From the cell containing the given text, extract its center point as [x, y] coordinate. 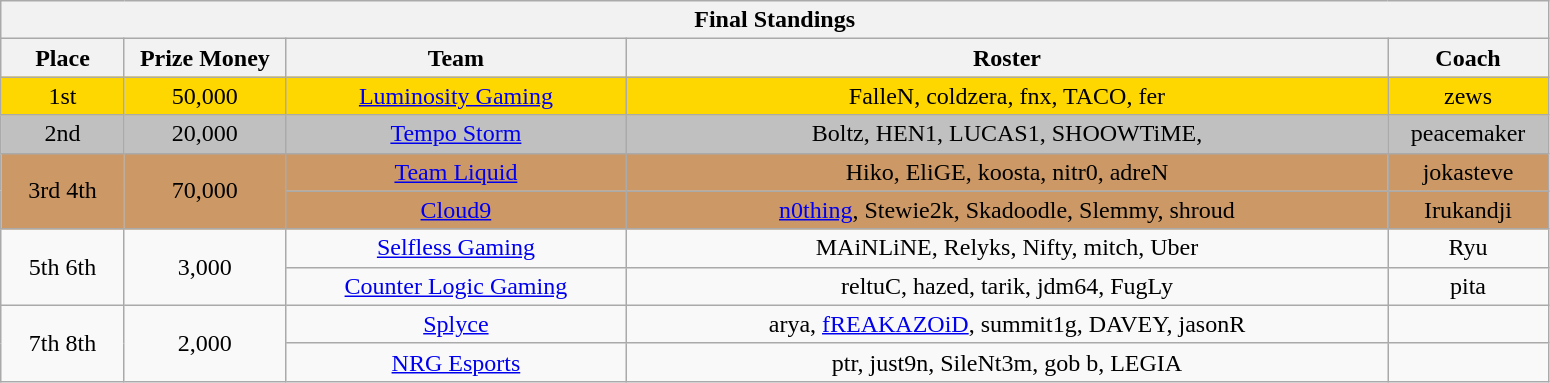
Irukandji [1468, 210]
arya, fREAKAZOiD, summit1g, DAVEY, jasonR [1006, 324]
Splyce [456, 324]
pita [1468, 286]
Place [63, 58]
Roster [1006, 58]
Hiko, EliGE, koosta, nitr0, adreN [1006, 172]
Prize Money [204, 58]
Counter Logic Gaming [456, 286]
5th 6th [63, 267]
jokasteve [1468, 172]
70,000 [204, 191]
2,000 [204, 343]
2nd [63, 134]
Tempo Storm [456, 134]
Final Standings [775, 20]
Ryu [1468, 248]
peacemaker [1468, 134]
3rd 4th [63, 191]
ptr, just9n, SileNt3m, gob b, LEGIA [1006, 362]
reltuC, hazed, tarik, jdm64, FugLy [1006, 286]
zews [1468, 96]
Boltz, HEN1, LUCAS1, SHOOWTiME, [1006, 134]
20,000 [204, 134]
1st [63, 96]
Team Liquid [456, 172]
50,000 [204, 96]
Cloud9 [456, 210]
FalleN, coldzera, fnx, TACO, fer [1006, 96]
NRG Esports [456, 362]
Team [456, 58]
Selfless Gaming [456, 248]
Luminosity Gaming [456, 96]
n0thing, Stewie2k, Skadoodle, Slemmy, shroud [1006, 210]
Coach [1468, 58]
MAiNLiNE, Relyks, Nifty, mitch, Uber [1006, 248]
3,000 [204, 267]
7th 8th [63, 343]
